Scan for the cell matching the given text and deliver its (X, Y) coordinate at center. 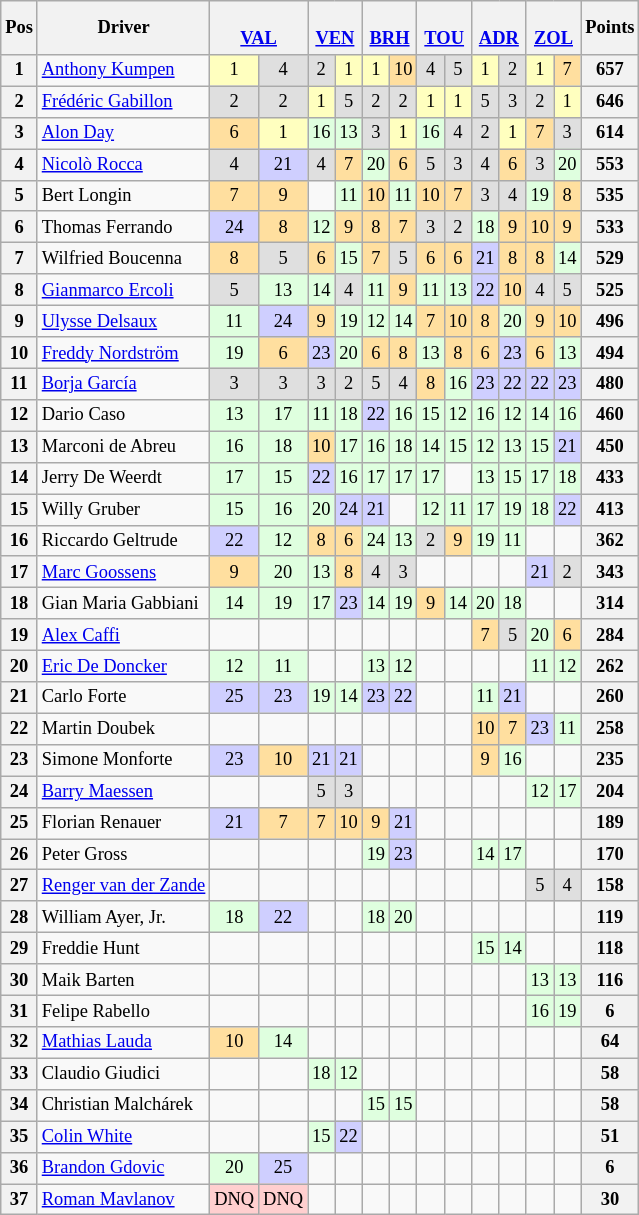
116 (610, 980)
Barry Maessen (123, 792)
Colin White (123, 1136)
Driver (123, 28)
Frédéric Gabillon (123, 102)
494 (610, 352)
36 (20, 1168)
31 (20, 1012)
Bert Longin (123, 196)
Ulysse Delsaux (123, 322)
614 (610, 134)
ZOL (554, 28)
480 (610, 384)
Pos (20, 28)
Brandon Gdovic (123, 1168)
34 (20, 1106)
Eric De Doncker (123, 666)
Carlo Forte (123, 698)
362 (610, 540)
29 (20, 948)
Marc Goossens (123, 572)
Riccardo Geltrude (123, 540)
262 (610, 666)
Anthony Kumpen (123, 70)
27 (20, 886)
496 (610, 322)
ADR (500, 28)
26 (20, 854)
646 (610, 102)
33 (20, 1074)
170 (610, 854)
553 (610, 164)
VEN (336, 28)
Claudio Giudici (123, 1074)
Nicolò Rocca (123, 164)
Peter Gross (123, 854)
258 (610, 728)
433 (610, 478)
Freddy Nordström (123, 352)
314 (610, 604)
533 (610, 228)
Florian Renauer (123, 824)
Maik Barten (123, 980)
529 (610, 258)
284 (610, 634)
Thomas Ferrando (123, 228)
Points (610, 28)
260 (610, 698)
35 (20, 1136)
Felipe Rabello (123, 1012)
450 (610, 446)
Gian Maria Gabbiani (123, 604)
Alex Caffi (123, 634)
Alon Day (123, 134)
Simone Monforte (123, 760)
32 (20, 1042)
64 (610, 1042)
189 (610, 824)
Jerry De Weerdt (123, 478)
235 (610, 760)
460 (610, 416)
Martin Doubek (123, 728)
Roman Mavlanov (123, 1200)
Willy Gruber (123, 510)
Dario Caso (123, 416)
413 (610, 510)
Mathias Lauda (123, 1042)
Borja García (123, 384)
51 (610, 1136)
28 (20, 918)
Gianmarco Ercoli (123, 290)
Christian Malchárek (123, 1106)
Renger van der Zande (123, 886)
BRH (390, 28)
Marconi de Abreu (123, 446)
657 (610, 70)
Freddie Hunt (123, 948)
TOU (444, 28)
William Ayer, Jr. (123, 918)
37 (20, 1200)
343 (610, 572)
Wilfried Boucenna (123, 258)
VAL (259, 28)
525 (610, 290)
204 (610, 792)
535 (610, 196)
118 (610, 948)
158 (610, 886)
119 (610, 918)
